Search for the cell housing the specified text and yield its [x, y] center coordinate. 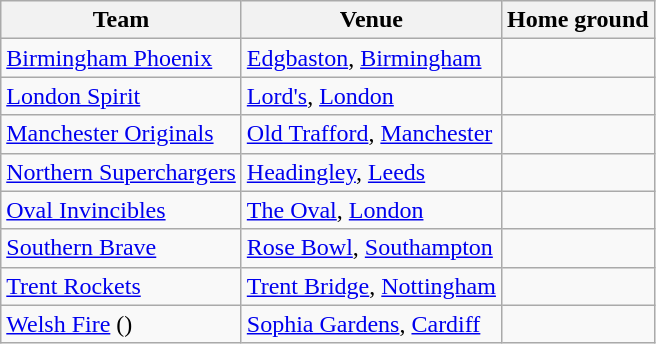
Home ground [578, 20]
Rose Bowl, Southampton [371, 248]
Trent Bridge, Nottingham [371, 286]
Old Trafford, Manchester [371, 134]
Welsh Fire () [122, 324]
Edgbaston, Birmingham [371, 58]
London Spirit [122, 96]
Sophia Gardens, Cardiff [371, 324]
Lord's, London [371, 96]
Venue [371, 20]
Birmingham Phoenix [122, 58]
Trent Rockets [122, 286]
Headingley, Leeds [371, 172]
The Oval, London [371, 210]
Oval Invincibles [122, 210]
Manchester Originals [122, 134]
Southern Brave [122, 248]
Team [122, 20]
Northern Superchargers [122, 172]
